Identify which cell holds the provided text, then report its (x, y) central coordinate. 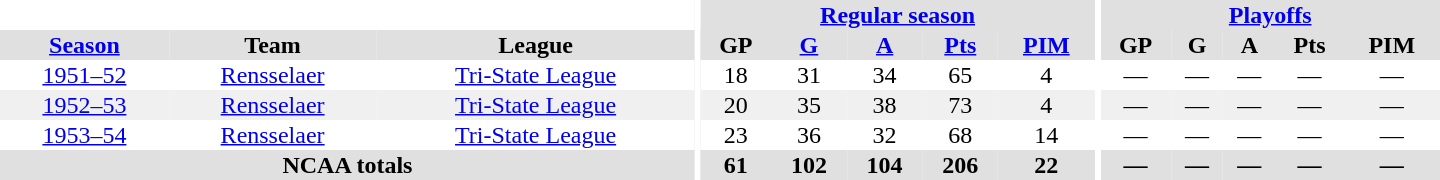
35 (809, 105)
Season (84, 45)
18 (736, 75)
1953–54 (84, 135)
32 (885, 135)
61 (736, 165)
1951–52 (84, 75)
Regular season (898, 15)
31 (809, 75)
League (535, 45)
65 (960, 75)
14 (1046, 135)
36 (809, 135)
22 (1046, 165)
73 (960, 105)
Playoffs (1270, 15)
104 (885, 165)
NCAA totals (348, 165)
206 (960, 165)
23 (736, 135)
102 (809, 165)
Team (273, 45)
1952–53 (84, 105)
34 (885, 75)
20 (736, 105)
38 (885, 105)
68 (960, 135)
